For the text-containing cell, return its midpoint in (X, Y) coordinate format. 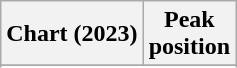
Chart (2023) (72, 34)
Peakposition (189, 34)
